Capture the cell that displays the provided text and extract its [x, y] central coordinate. 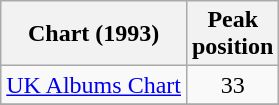
Chart (1993) [94, 34]
Peakposition [232, 34]
UK Albums Chart [94, 85]
33 [232, 85]
